Determine the [X, Y] coordinate at the center of the cell enclosing the given text.  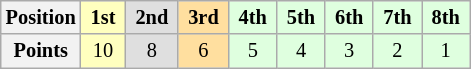
8 [152, 51]
5 [253, 51]
3rd [203, 17]
7th [397, 17]
1st [104, 17]
8th [446, 17]
3 [349, 51]
Position [41, 17]
4th [253, 17]
2 [397, 51]
6 [203, 51]
5th [301, 17]
4 [301, 51]
10 [104, 51]
Points [41, 51]
6th [349, 17]
2nd [152, 17]
1 [446, 51]
